Scan for the cell matching the given text and deliver its (X, Y) coordinate at center. 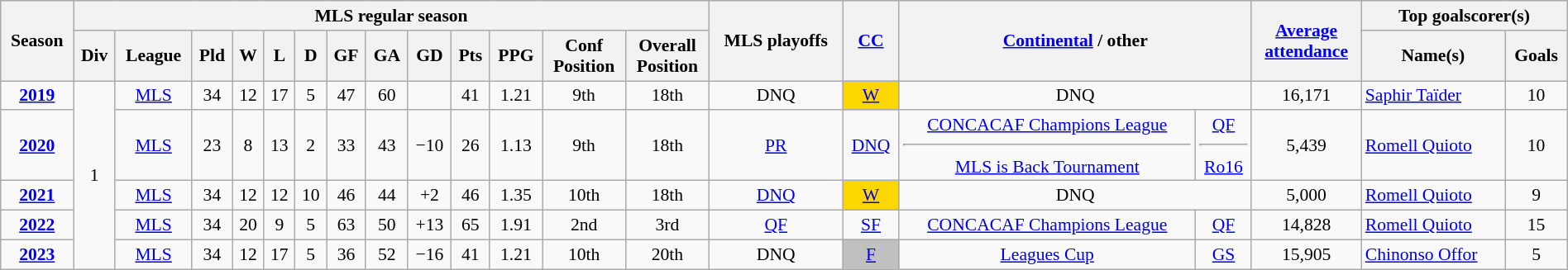
36 (347, 254)
2021 (37, 196)
65 (471, 225)
26 (471, 146)
PR (776, 146)
League (153, 56)
13 (280, 146)
8 (248, 146)
CC (871, 41)
Continental / other (1075, 41)
−16 (429, 254)
Season (37, 41)
Div (94, 56)
5,439 (1306, 146)
Top goalscorer(s) (1464, 16)
52 (387, 254)
14,828 (1306, 225)
+2 (429, 196)
PPG (516, 56)
43 (387, 146)
16,171 (1306, 96)
1.13 (516, 146)
OverallPosition (668, 56)
60 (387, 96)
63 (347, 225)
GF (347, 56)
QFRo16 (1224, 146)
2023 (37, 254)
2 (311, 146)
2nd (584, 225)
Leagues Cup (1047, 254)
D (311, 56)
Goals (1537, 56)
5,000 (1306, 196)
1.91 (516, 225)
3rd (668, 225)
23 (212, 146)
1.35 (516, 196)
F (871, 254)
33 (347, 146)
−10 (429, 146)
MLS regular season (392, 16)
ConfPosition (584, 56)
47 (347, 96)
2019 (37, 96)
15 (1537, 225)
20th (668, 254)
Saphir Taïder (1433, 96)
15,905 (1306, 254)
CONCACAF Champions League (1047, 225)
Pld (212, 56)
GA (387, 56)
Name(s) (1433, 56)
SF (871, 225)
20 (248, 225)
50 (387, 225)
+13 (429, 225)
Average attendance (1306, 41)
CONCACAF Champions LeagueMLS is Back Tournament (1047, 146)
Pts (471, 56)
GS (1224, 254)
1 (94, 175)
GD (429, 56)
2020 (37, 146)
44 (387, 196)
Chinonso Offor (1433, 254)
L (280, 56)
2022 (37, 225)
MLS playoffs (776, 41)
